Identify which cell holds the provided text, then report its (X, Y) central coordinate. 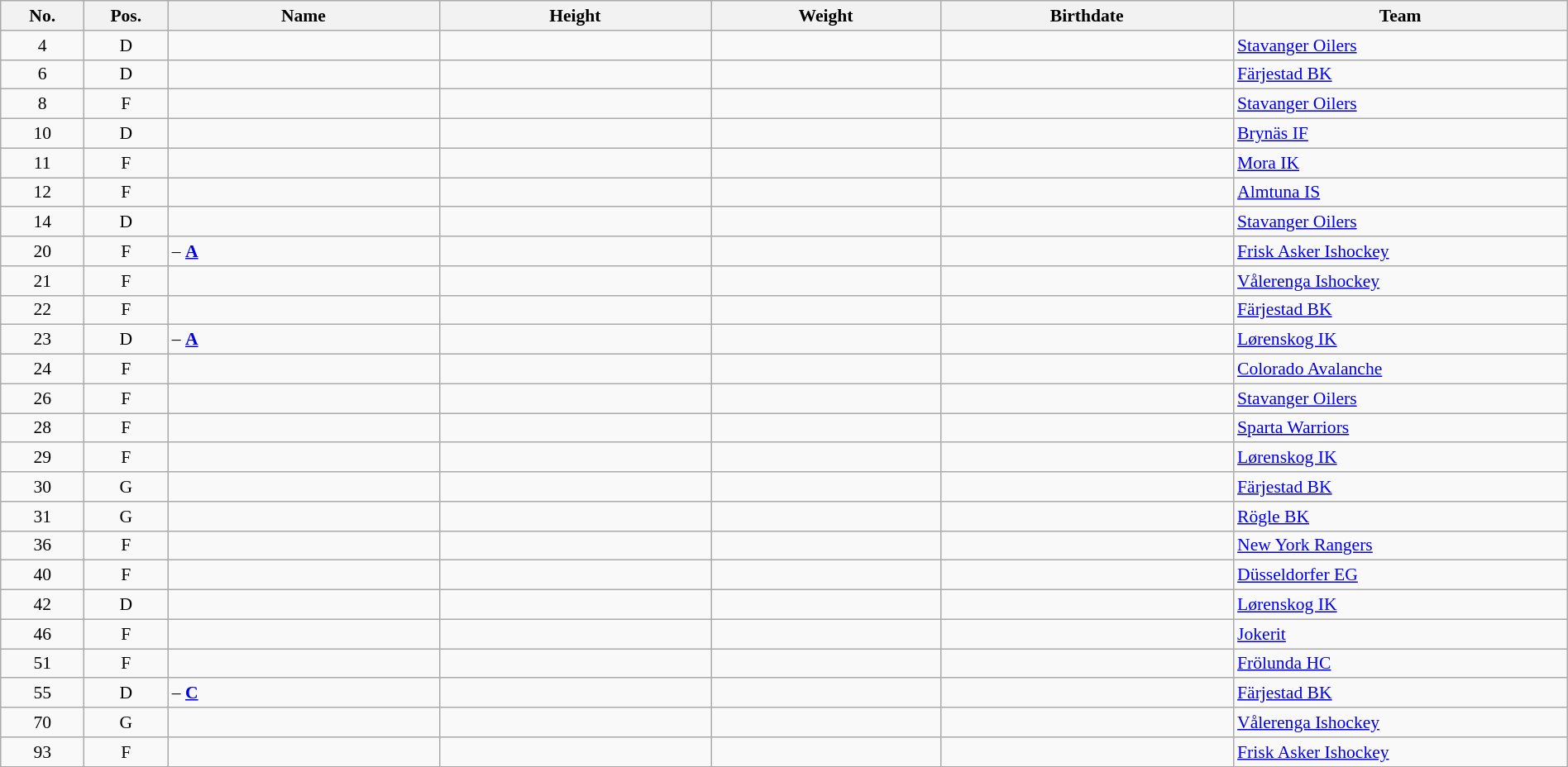
93 (43, 752)
29 (43, 458)
40 (43, 575)
Frölunda HC (1400, 664)
10 (43, 134)
Mora IK (1400, 163)
Birthdate (1087, 16)
No. (43, 16)
Team (1400, 16)
Name (304, 16)
Pos. (126, 16)
42 (43, 605)
Rögle BK (1400, 517)
8 (43, 104)
30 (43, 487)
11 (43, 163)
31 (43, 517)
14 (43, 222)
24 (43, 369)
New York Rangers (1400, 545)
55 (43, 693)
12 (43, 193)
Düsseldorfer EG (1400, 575)
20 (43, 251)
Colorado Avalanche (1400, 369)
Weight (826, 16)
Jokerit (1400, 634)
4 (43, 45)
Almtuna IS (1400, 193)
28 (43, 428)
Brynäs IF (1400, 134)
46 (43, 634)
22 (43, 310)
36 (43, 545)
Sparta Warriors (1400, 428)
21 (43, 281)
23 (43, 340)
6 (43, 74)
26 (43, 398)
Height (575, 16)
70 (43, 722)
– C (304, 693)
51 (43, 664)
